Extract the [X, Y] coordinate from the center of the cell holding the provided text.  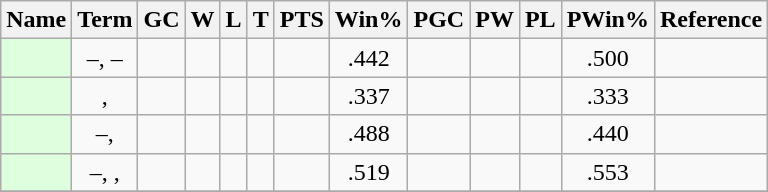
.337 [368, 96]
, [105, 96]
PL [540, 20]
GC [162, 20]
PTS [302, 20]
T [260, 20]
L [234, 20]
–, , [105, 172]
.553 [608, 172]
.440 [608, 134]
.500 [608, 58]
Name [36, 20]
PGC [439, 20]
PW [495, 20]
.333 [608, 96]
Term [105, 20]
PWin% [608, 20]
–, – [105, 58]
Reference [710, 20]
Win% [368, 20]
.488 [368, 134]
W [202, 20]
.442 [368, 58]
.519 [368, 172]
–, [105, 134]
